Return the [x, y] coordinate for the center point of the cell that contains the specified text.  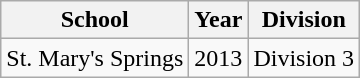
Year [218, 20]
Division 3 [304, 58]
St. Mary's Springs [95, 58]
School [95, 20]
2013 [218, 58]
Division [304, 20]
